Output the (x, y) coordinate of the center of the cell containing the given text.  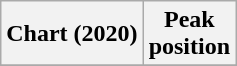
Peakposition (189, 34)
Chart (2020) (72, 34)
